From the cell containing the given text, extract its center point as [X, Y] coordinate. 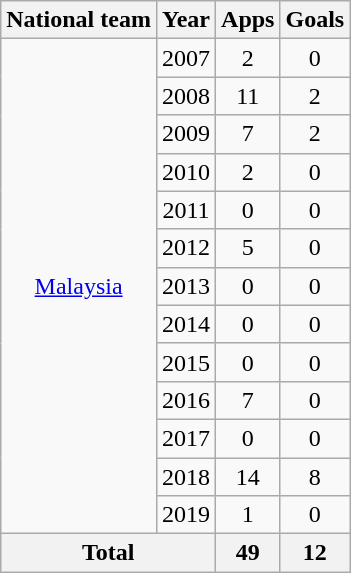
8 [315, 477]
Goals [315, 20]
5 [248, 248]
Apps [248, 20]
2008 [186, 96]
14 [248, 477]
2012 [186, 248]
2016 [186, 400]
Malaysia [79, 286]
National team [79, 20]
2017 [186, 438]
11 [248, 96]
2011 [186, 210]
2014 [186, 324]
12 [315, 553]
2013 [186, 286]
49 [248, 553]
2019 [186, 515]
2007 [186, 58]
2018 [186, 477]
2015 [186, 362]
Total [108, 553]
2010 [186, 172]
2009 [186, 134]
1 [248, 515]
Year [186, 20]
